Extract the (X, Y) coordinate from the center of the cell holding the provided text.  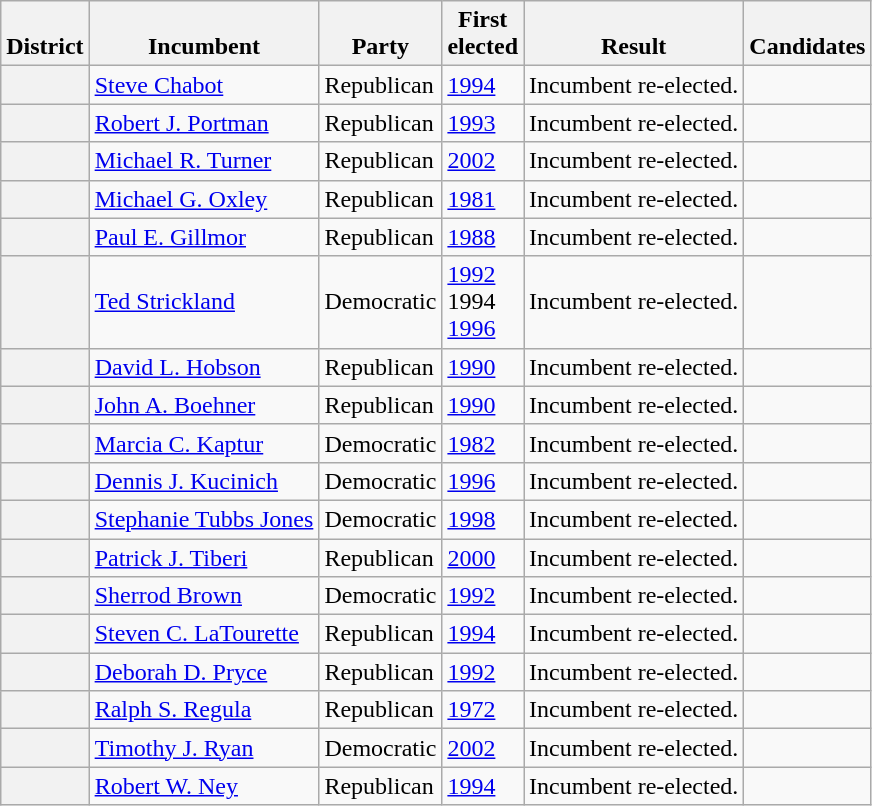
1993 (483, 123)
1972 (483, 710)
19921994 1996 (483, 302)
Marcia C. Kaptur (204, 443)
Steven C. LaTourette (204, 634)
Steve Chabot (204, 85)
1982 (483, 443)
Robert J. Portman (204, 123)
1988 (483, 237)
1998 (483, 519)
1981 (483, 199)
Firstelected (483, 34)
Deborah D. Pryce (204, 672)
Paul E. Gillmor (204, 237)
Timothy J. Ryan (204, 748)
Ted Strickland (204, 302)
Party (380, 34)
Patrick J. Tiberi (204, 557)
Incumbent (204, 34)
Result (634, 34)
Sherrod Brown (204, 596)
Stephanie Tubbs Jones (204, 519)
Michael G. Oxley (204, 199)
Dennis J. Kucinich (204, 481)
Robert W. Ney (204, 786)
John A. Boehner (204, 405)
David L. Hobson (204, 367)
District (45, 34)
Ralph S. Regula (204, 710)
Candidates (808, 34)
2000 (483, 557)
1996 (483, 481)
Michael R. Turner (204, 161)
